Provide the [X, Y] coordinate of the cell's center where the given text is located.  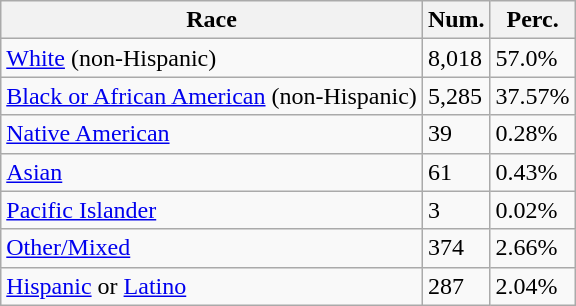
Hispanic or Latino [212, 286]
Perc. [532, 20]
Other/Mixed [212, 248]
0.28% [532, 134]
Race [212, 20]
57.0% [532, 58]
0.02% [532, 210]
3 [456, 210]
39 [456, 134]
Asian [212, 172]
61 [456, 172]
8,018 [456, 58]
Black or African American (non-Hispanic) [212, 96]
Pacific Islander [212, 210]
2.04% [532, 286]
Num. [456, 20]
37.57% [532, 96]
374 [456, 248]
2.66% [532, 248]
Native American [212, 134]
0.43% [532, 172]
White (non-Hispanic) [212, 58]
287 [456, 286]
5,285 [456, 96]
